For the text-containing cell, return its midpoint in (x, y) coordinate format. 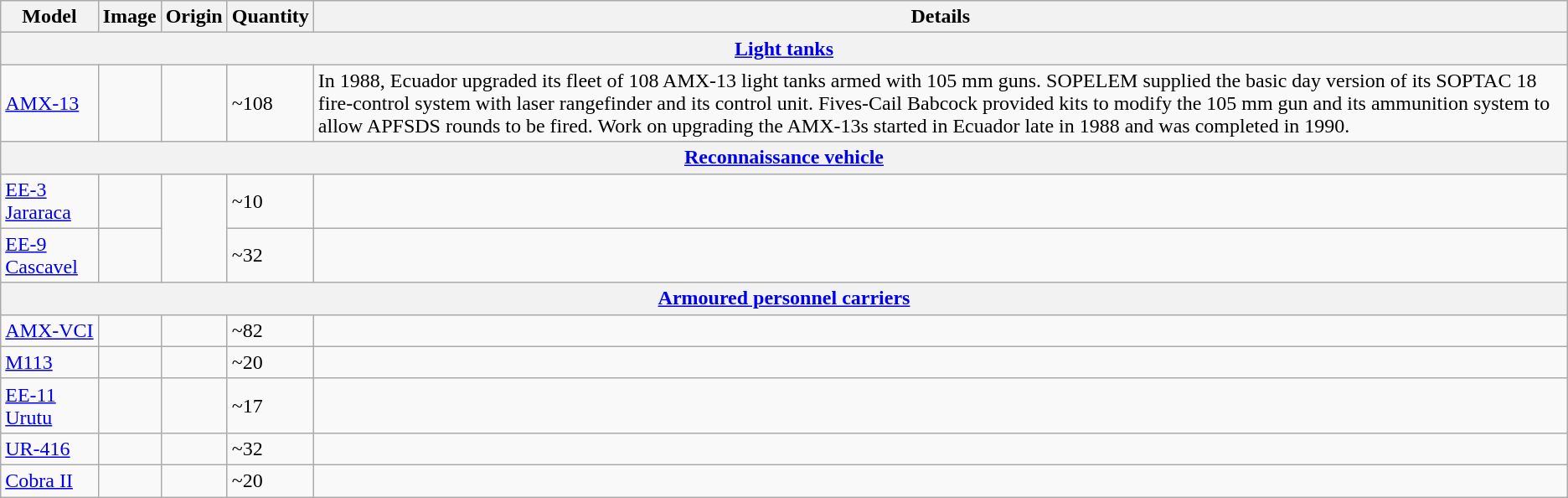
Model (49, 17)
EE-3 Jararaca (49, 201)
~82 (270, 330)
~17 (270, 406)
Reconnaissance vehicle (784, 158)
Details (940, 17)
Image (129, 17)
Cobra II (49, 480)
Light tanks (784, 49)
~10 (270, 201)
Armoured personnel carriers (784, 298)
EE-9 Cascavel (49, 255)
EE-11 Urutu (49, 406)
Quantity (270, 17)
~108 (270, 103)
UR-416 (49, 449)
AMX-13 (49, 103)
M113 (49, 362)
AMX-VCI (49, 330)
Origin (194, 17)
